Return (X, Y) of the center of cell containing provided text 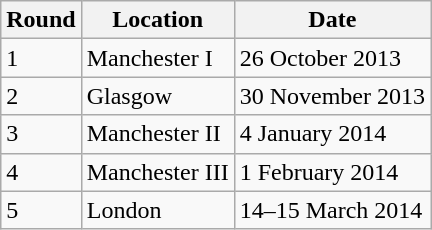
4 (41, 172)
Round (41, 20)
3 (41, 134)
4 January 2014 (332, 134)
30 November 2013 (332, 96)
Glasgow (158, 96)
Date (332, 20)
London (158, 210)
5 (41, 210)
Location (158, 20)
26 October 2013 (332, 58)
2 (41, 96)
1 (41, 58)
Manchester III (158, 172)
Manchester I (158, 58)
1 February 2014 (332, 172)
14–15 March 2014 (332, 210)
Manchester II (158, 134)
